For the text-containing cell, return its midpoint in [x, y] coordinate format. 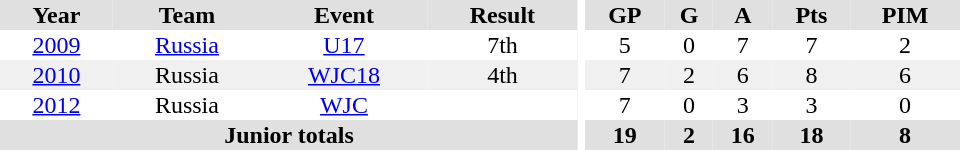
Result [502, 15]
4th [502, 75]
U17 [344, 45]
WJC18 [344, 75]
A [743, 15]
G [689, 15]
Event [344, 15]
Pts [812, 15]
2009 [56, 45]
PIM [905, 15]
2012 [56, 105]
Team [187, 15]
Year [56, 15]
2010 [56, 75]
GP [625, 15]
WJC [344, 105]
5 [625, 45]
16 [743, 135]
Junior totals [289, 135]
7th [502, 45]
18 [812, 135]
19 [625, 135]
